Search for the cell housing the specified text and yield its [x, y] center coordinate. 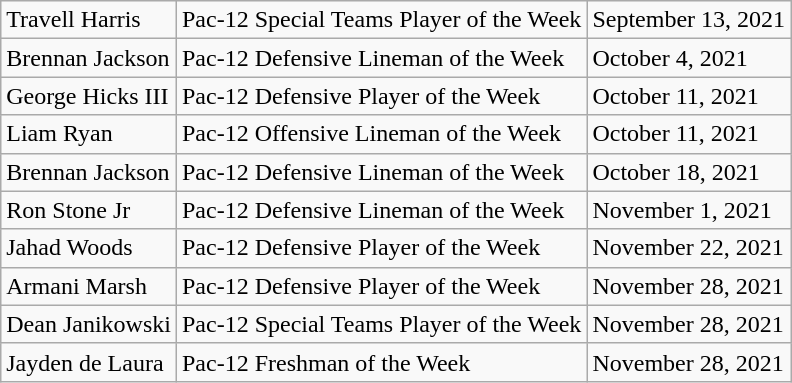
Jayden de Laura [89, 362]
Pac-12 Freshman of the Week [381, 362]
Armani Marsh [89, 286]
Pac-12 Offensive Lineman of the Week [381, 134]
November 1, 2021 [689, 210]
George Hicks III [89, 96]
October 4, 2021 [689, 58]
Jahad Woods [89, 248]
November 22, 2021 [689, 248]
Liam Ryan [89, 134]
October 18, 2021 [689, 172]
Ron Stone Jr [89, 210]
September 13, 2021 [689, 20]
Travell Harris [89, 20]
Dean Janikowski [89, 324]
